Scan for the cell matching the given text and deliver its [x, y] coordinate at center. 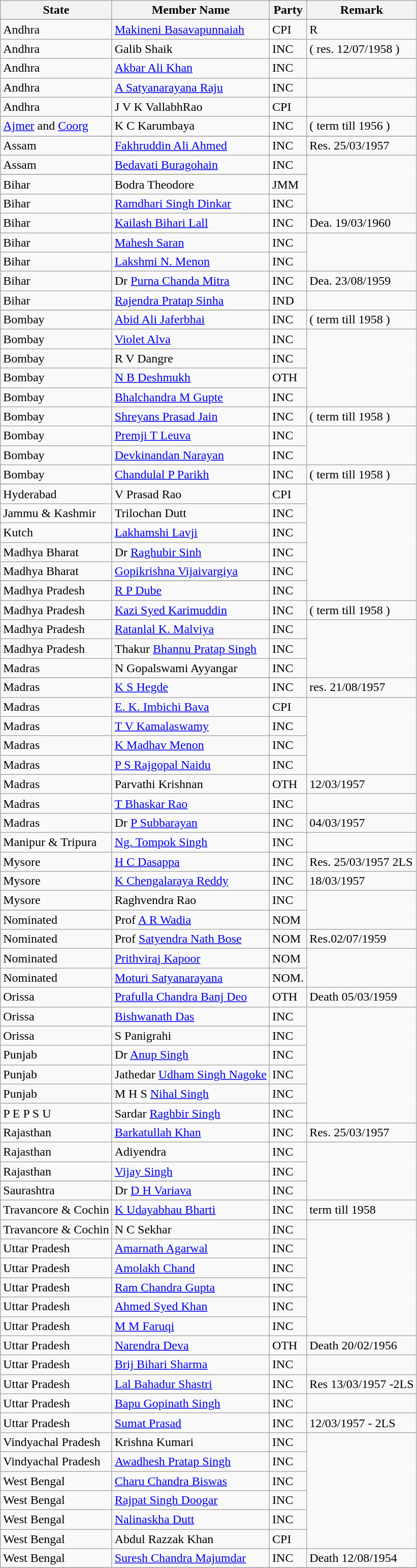
Sardar Raghbir Singh [190, 1113]
Premji T Leuva [190, 436]
term till 1958 [362, 1210]
Adiyendra [190, 1152]
Prof A R Wadia [190, 920]
Bishwanath Das [190, 1016]
Ahmed Syed Khan [190, 1307]
S Panigrahi [190, 1036]
Hyderabad [56, 494]
Ratanlal K. Malviya [190, 629]
N B Deshmukh [190, 378]
Ram Chandra Gupta [190, 1287]
V Prasad Rao [190, 494]
Dr P Subbarayan [190, 823]
P E P S U [56, 1113]
Shreyans Prasad Jain [190, 416]
Jammu & Kashmir [56, 513]
Death 05/03/1959 [362, 997]
JMM [288, 184]
Lakhamshi Lavji [190, 532]
Ramdhari Singh Dinkar [190, 203]
Mahesh Saran [190, 243]
Chandulal P Parikh [190, 474]
Lakshmi N. Menon [190, 262]
Suresh Chandra Majumdar [190, 1558]
N C Sekhar [190, 1229]
NOM. [288, 978]
12/03/1957 [362, 784]
A Satyanarayana Raju [190, 87]
Raghvendra Rao [190, 900]
Krishna Kumari [190, 1442]
Violet Alva [190, 339]
Galib Shaik [190, 49]
Kazi Syed Karimuddin [190, 610]
Vijay Singh [190, 1171]
Barkatullah Khan [190, 1132]
Devkinandan Narayan [190, 455]
Dea. 19/03/1960 [362, 223]
State [56, 10]
Narendra Deva [190, 1345]
Makineni Basavapunnaiah [190, 29]
Dr D H Variava [190, 1191]
Bedavati Buragohain [190, 165]
Awadhesh Pratap Singh [190, 1461]
Dea. 23/08/1959 [362, 281]
Amolakh Chand [190, 1268]
R [362, 29]
Rajendra Pratap Sinha [190, 300]
Moturi Satyanarayana [190, 978]
Ajmer and Coorg [56, 126]
Akbar Ali Khan [190, 68]
Prof Satyendra Nath Bose [190, 939]
K S Hegde [190, 687]
18/03/1957 [362, 881]
Nalinaskha Dutt [190, 1520]
Death 12/08/1954 [362, 1558]
Ng. Tompok Singh [190, 842]
H C Dasappa [190, 862]
Lal Bahadur Shastri [190, 1384]
Sumat Prasad [190, 1423]
04/03/1957 [362, 823]
Res. 25/03/1957 2LS [362, 862]
Charu Chandra Biswas [190, 1481]
Res 13/03/1957 -2LS [362, 1384]
Bapu Gopinath Singh [190, 1403]
Kutch [56, 532]
Manipur & Tripura [56, 842]
Fakhruddin Ali Ahmed [190, 145]
Abdul Razzak Khan [190, 1539]
Party [288, 10]
Kailash Bihari Lall [190, 223]
K Udayabhau Bharti [190, 1210]
P S Rajgopal Naidu [190, 765]
K C Karumbaya [190, 126]
K Madhav Menon [190, 745]
T V Kamalaswamy [190, 726]
Saurashtra [56, 1191]
Jathedar Udham Singh Nagoke [190, 1074]
Parvathi Krishnan [190, 784]
Trilochan Dutt [190, 513]
Amarnath Agarwal [190, 1249]
R P Dube [190, 591]
Bhalchandra M Gupte [190, 397]
Dr Raghubir Sinh [190, 552]
Gopikrishna Vijaivargiya [190, 571]
( res. 12/07/1958 ) [362, 49]
IND [288, 300]
Member Name [190, 10]
Rajpat Singh Doogar [190, 1500]
12/03/1957 - 2LS [362, 1423]
N Gopalswami Ayyangar [190, 668]
Bodra Theodore [190, 184]
R V Dangre [190, 358]
( term till 1956 ) [362, 126]
Prithviraj Kapoor [190, 958]
M H S Nihal Singh [190, 1094]
Dr Purna Chanda Mitra [190, 281]
Brij Bihari Sharma [190, 1365]
J V K VallabhRao [190, 107]
T Bhaskar Rao [190, 803]
Remark [362, 10]
E. K. Imbichi Bava [190, 707]
Prafulla Chandra Banj Deo [190, 997]
res. 21/08/1957 [362, 687]
Abid Ali Jaferbhai [190, 320]
Thakur Bhannu Pratap Singh [190, 649]
Dr Anup Singh [190, 1055]
Death 20/02/1956 [362, 1345]
Res.02/07/1959 [362, 939]
M M Faruqi [190, 1326]
K Chengalaraya Reddy [190, 881]
